Locate the cell with the specified text and output its (X, Y) center coordinate. 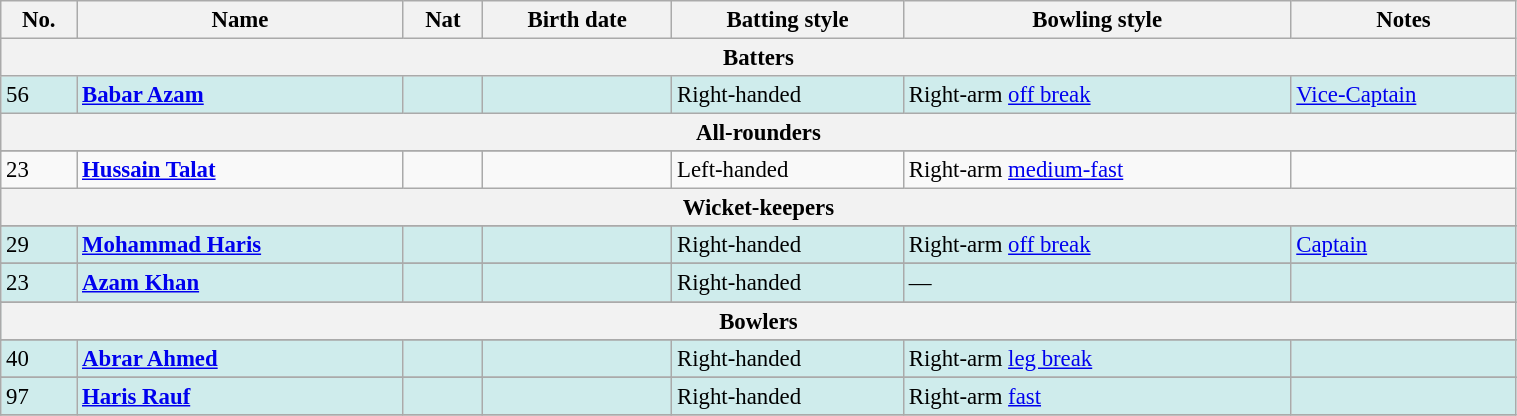
29 (39, 245)
All-rounders (758, 133)
Wicket-keepers (758, 208)
Babar Azam (240, 95)
No. (39, 20)
Notes (1404, 20)
Right-arm leg break (1096, 358)
56 (39, 95)
Birth date (576, 20)
Right-arm fast (1096, 396)
Azam Khan (240, 283)
Captain (1404, 245)
Bowlers (758, 321)
Mohammad Haris (240, 245)
Vice-Captain (1404, 95)
Left-handed (788, 170)
Batters (758, 58)
Right-arm medium-fast (1096, 170)
Name (240, 20)
Abrar Ahmed (240, 358)
Batting style (788, 20)
Haris Rauf (240, 396)
— (1096, 283)
Nat (442, 20)
Hussain Talat (240, 170)
Bowling style (1096, 20)
97 (39, 396)
40 (39, 358)
